From the cell containing the given text, extract its center point as [X, Y] coordinate. 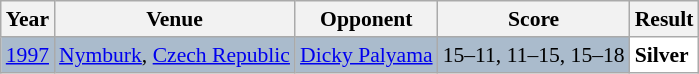
Silver [664, 55]
Dicky Palyama [366, 55]
Venue [174, 19]
Result [664, 19]
Opponent [366, 19]
Nymburk, Czech Republic [174, 55]
15–11, 11–15, 15–18 [534, 55]
Year [28, 19]
Score [534, 19]
1997 [28, 55]
